Determine the [x, y] coordinate at the center of the cell enclosing the given text.  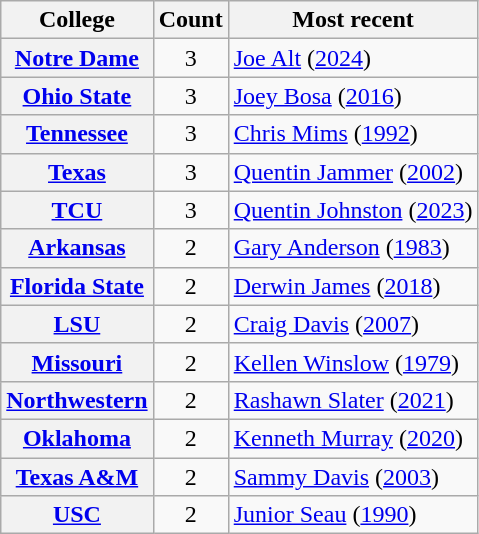
Quentin Johnston (2023) [353, 210]
Tennessee [77, 134]
Arkansas [77, 248]
Kenneth Murray (2020) [353, 438]
Missouri [77, 362]
USC [77, 515]
Chris Mims (1992) [353, 134]
Ohio State [77, 96]
Joe Alt (2024) [353, 58]
Northwestern [77, 400]
Joey Bosa (2016) [353, 96]
Sammy Davis (2003) [353, 477]
Junior Seau (1990) [353, 515]
Most recent [353, 20]
LSU [77, 324]
Rashawn Slater (2021) [353, 400]
TCU [77, 210]
Oklahoma [77, 438]
Craig Davis (2007) [353, 324]
Quentin Jammer (2002) [353, 172]
Texas A&M [77, 477]
College [77, 20]
Kellen Winslow (1979) [353, 362]
Gary Anderson (1983) [353, 248]
Florida State [77, 286]
Derwin James (2018) [353, 286]
Texas [77, 172]
Notre Dame [77, 58]
Count [190, 20]
